Search for the cell housing the specified text and yield its [x, y] center coordinate. 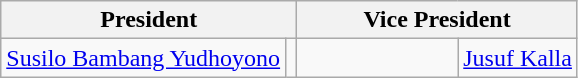
Susilo Bambang Yudhoyono [144, 58]
President [149, 20]
Jusuf Kalla [518, 58]
Vice President [438, 20]
